Capture the cell that displays the provided text and extract its (x, y) central coordinate. 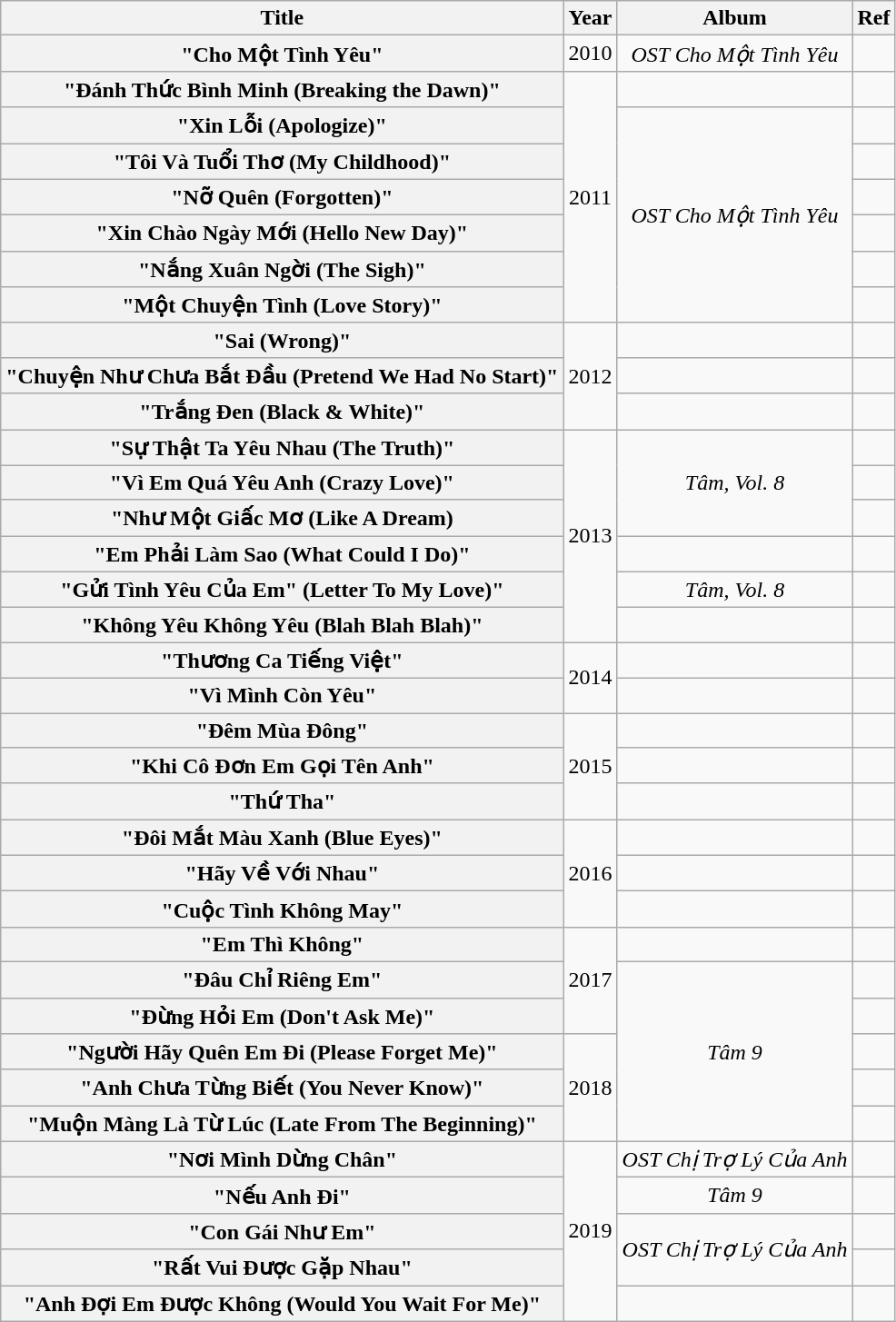
"Nếu Anh Đi" (282, 1196)
Ref (874, 18)
"Xin Chào Ngày Mới (Hello New Day)" (282, 234)
"Đâu Chỉ Riêng Em" (282, 979)
"Đêm Mùa Đông" (282, 730)
"Đánh Thức Bình Minh (Breaking the Dawn)" (282, 89)
"Khi Cô Đơn Em Gọi Tên Anh" (282, 766)
"Cuộc Tình Không May" (282, 909)
"Nỡ Quên (Forgotten)" (282, 197)
"Anh Chưa Từng Biết (You Never Know)" (282, 1088)
Album (734, 18)
"Nơi Mình Dừng Chân" (282, 1159)
2013 (591, 535)
"Như Một Giấc Mơ (Like A Dream) (282, 518)
"Sự Thật Ta Yêu Nhau (The Truth)" (282, 447)
"Cho Một Tình Yêu" (282, 54)
"Đôi Mắt Màu Xanh (Blue Eyes)" (282, 838)
"Rất Vui Được Gặp Nhau" (282, 1267)
"Hãy Về Với Nhau" (282, 873)
"Anh Đợi Em Được Không (Would You Wait For Me)" (282, 1303)
"Xin Lỗi (Apologize)" (282, 125)
"Vì Mình Còn Yêu" (282, 695)
"Tôi Và Tuổi Thơ (My Childhood)" (282, 162)
"Sai (Wrong)" (282, 340)
"Người Hãy Quên Em Đi (Please Forget Me)" (282, 1052)
"Em Thì Không" (282, 944)
2017 (591, 979)
"Thương Ca Tiếng Việt" (282, 661)
2012 (591, 376)
"Vì Em Quá Yêu Anh (Crazy Love)" (282, 482)
2018 (591, 1088)
"Trắng Đen (Black & White)" (282, 412)
"Gửi Tình Yêu Của Em" (Letter To My Love)" (282, 590)
"Đừng Hỏi Em (Don't Ask Me)" (282, 1016)
2011 (591, 196)
"Thứ Tha" (282, 801)
2019 (591, 1231)
2010 (591, 54)
Title (282, 18)
"Một Chuyện Tình (Love Story)" (282, 305)
"Con Gái Như Em" (282, 1231)
"Muộn Màng Là Từ Lúc (Late From The Beginning)" (282, 1124)
"Em Phải Làm Sao (What Could I Do)" (282, 554)
2016 (591, 874)
"Không Yêu Không Yêu (Blah Blah Blah)" (282, 625)
"Nắng Xuân Ngời (The Sigh)" (282, 269)
Year (591, 18)
"Chuyện Như Chưa Bắt Đầu (Pretend We Had No Start)" (282, 375)
2014 (591, 678)
2015 (591, 765)
